Identify which cell holds the provided text, then report its (x, y) central coordinate. 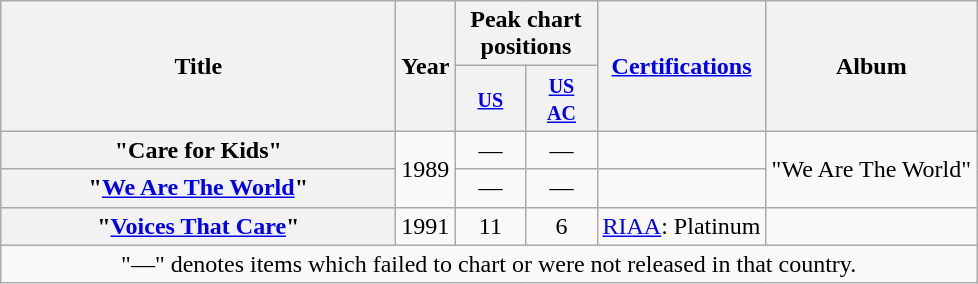
USAC (562, 98)
US (490, 98)
6 (562, 226)
"Voices That Care" (198, 226)
RIAA: Platinum (682, 226)
Title (198, 66)
Album (872, 66)
Certifications (682, 66)
11 (490, 226)
1989 (426, 169)
Peak chart positions (526, 34)
Year (426, 66)
"Care for Kids" (198, 150)
1991 (426, 226)
"—" denotes items which failed to chart or were not released in that country. (489, 264)
